From the cell containing the given text, extract its center point as (X, Y) coordinate. 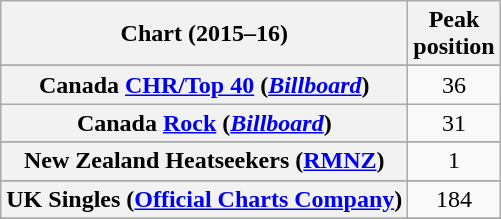
New Zealand Heatseekers (RMNZ) (204, 161)
Peakposition (454, 34)
31 (454, 123)
UK Singles (Official Charts Company) (204, 199)
Chart (2015–16) (204, 34)
Canada Rock (Billboard) (204, 123)
Canada CHR/Top 40 (Billboard) (204, 85)
184 (454, 199)
36 (454, 85)
1 (454, 161)
